Find where the given text appears and provide that cell's center as (x, y) coordinate. 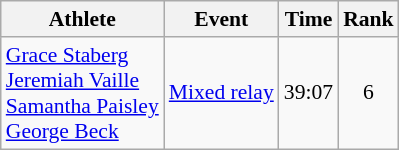
39:07 (308, 93)
6 (368, 93)
Grace StabergJeremiah VailleSamantha PaisleyGeorge Beck (82, 93)
Athlete (82, 19)
Time (308, 19)
Rank (368, 19)
Mixed relay (222, 93)
Event (222, 19)
